Find where the given text appears and provide that cell's center as (X, Y) coordinate. 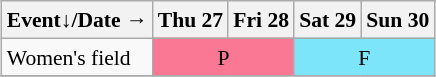
Sat 29 (328, 20)
Women's field (78, 56)
F (364, 56)
P (224, 56)
Sun 30 (398, 20)
Thu 27 (191, 20)
Event↓/Date → (78, 20)
Fri 28 (261, 20)
